Return the (X, Y) coordinate for the center point of the cell that contains the specified text.  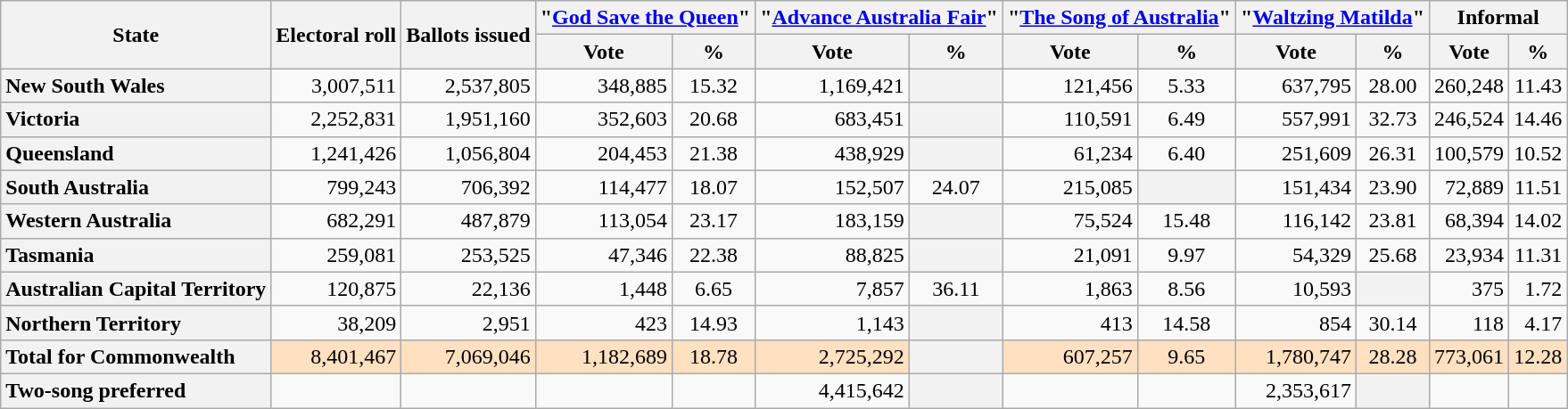
12.28 (1538, 356)
607,257 (1070, 356)
38,209 (336, 323)
706,392 (468, 187)
4.17 (1538, 323)
1,056,804 (468, 153)
683,451 (833, 119)
246,524 (1470, 119)
438,929 (833, 153)
6.65 (714, 289)
54,329 (1295, 255)
1,241,426 (336, 153)
3,007,511 (336, 86)
2,353,617 (1295, 390)
14.58 (1186, 323)
68,394 (1470, 221)
21,091 (1070, 255)
799,243 (336, 187)
348,885 (603, 86)
423 (603, 323)
11.43 (1538, 86)
113,054 (603, 221)
682,291 (336, 221)
260,248 (1470, 86)
9.65 (1186, 356)
Tasmania (136, 255)
215,085 (1070, 187)
253,525 (468, 255)
24.07 (956, 187)
23,934 (1470, 255)
120,875 (336, 289)
15.48 (1186, 221)
30.14 (1392, 323)
25.68 (1392, 255)
72,889 (1470, 187)
2,252,831 (336, 119)
2,537,805 (468, 86)
10,593 (1295, 289)
413 (1070, 323)
2,725,292 (833, 356)
6.40 (1186, 153)
487,879 (468, 221)
10.52 (1538, 153)
Victoria (136, 119)
26.31 (1392, 153)
7,857 (833, 289)
14.02 (1538, 221)
1,780,747 (1295, 356)
State (136, 35)
637,795 (1295, 86)
22.38 (714, 255)
Total for Commonwealth (136, 356)
375 (1470, 289)
"God Save the Queen" (645, 18)
28.28 (1392, 356)
251,609 (1295, 153)
204,453 (603, 153)
121,456 (1070, 86)
1,169,421 (833, 86)
Northern Territory (136, 323)
8.56 (1186, 289)
110,591 (1070, 119)
22,136 (468, 289)
4,415,642 (833, 390)
61,234 (1070, 153)
5.33 (1186, 86)
28.00 (1392, 86)
2,951 (468, 323)
183,159 (833, 221)
21.38 (714, 153)
151,434 (1295, 187)
7,069,046 (468, 356)
116,142 (1295, 221)
88,825 (833, 255)
20.68 (714, 119)
36.11 (956, 289)
118 (1470, 323)
"Waltzing Matilda" (1333, 18)
114,477 (603, 187)
18.07 (714, 187)
Informal (1498, 18)
32.73 (1392, 119)
"The Song of Australia" (1118, 18)
9.97 (1186, 255)
New South Wales (136, 86)
773,061 (1470, 356)
75,524 (1070, 221)
23.81 (1392, 221)
23.17 (714, 221)
557,991 (1295, 119)
14.93 (714, 323)
14.46 (1538, 119)
854 (1295, 323)
47,346 (603, 255)
Electoral roll (336, 35)
6.49 (1186, 119)
Ballots issued (468, 35)
Two-song preferred (136, 390)
1,182,689 (603, 356)
259,081 (336, 255)
Queensland (136, 153)
23.90 (1392, 187)
8,401,467 (336, 356)
15.32 (714, 86)
1,863 (1070, 289)
100,579 (1470, 153)
"Advance Australia Fair" (879, 18)
1,143 (833, 323)
Western Australia (136, 221)
Australian Capital Territory (136, 289)
11.31 (1538, 255)
1.72 (1538, 289)
152,507 (833, 187)
1,951,160 (468, 119)
352,603 (603, 119)
18.78 (714, 356)
South Australia (136, 187)
1,448 (603, 289)
11.51 (1538, 187)
